Output the (X, Y) coordinate of the center of the cell containing the given text.  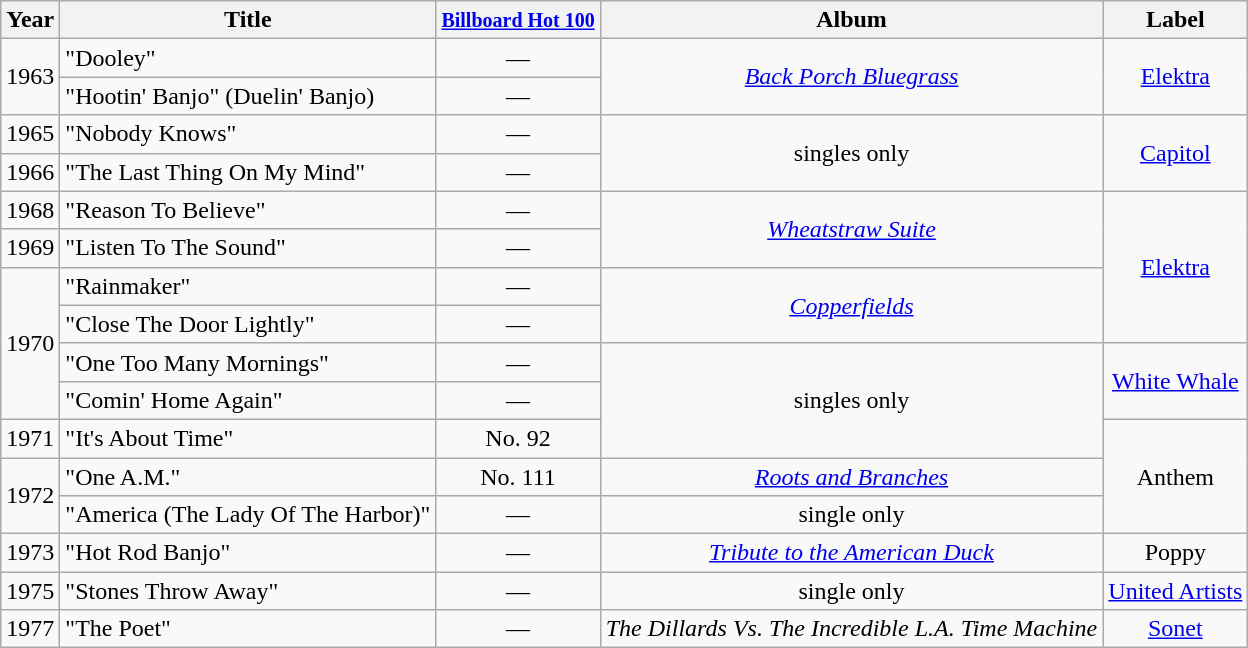
"Stones Throw Away" (248, 591)
1970 (30, 343)
Title (248, 20)
"Listen To The Sound" (248, 248)
Copperfields (852, 305)
"Close The Door Lightly" (248, 324)
United Artists (1176, 591)
Year (30, 20)
1969 (30, 248)
1973 (30, 553)
"Dooley" (248, 58)
Wheatstraw Suite (852, 229)
Anthem (1176, 476)
Roots and Branches (852, 477)
"It's About Time" (248, 438)
Tribute to the American Duck (852, 553)
1965 (30, 134)
1971 (30, 438)
1968 (30, 210)
1977 (30, 629)
1963 (30, 77)
White Whale (1176, 381)
"One A.M." (248, 477)
Billboard Hot 100 (518, 20)
No. 111 (518, 477)
Back Porch Bluegrass (852, 77)
Sonet (1176, 629)
"One Too Many Mornings" (248, 362)
"Comin' Home Again" (248, 400)
"Nobody Knows" (248, 134)
Album (852, 20)
"Reason To Believe" (248, 210)
Poppy (1176, 553)
"The Poet" (248, 629)
1975 (30, 591)
Capitol (1176, 153)
"Rainmaker" (248, 286)
"America (The Lady Of The Harbor)" (248, 515)
Label (1176, 20)
1966 (30, 172)
No. 92 (518, 438)
The Dillards Vs. The Incredible L.A. Time Machine (852, 629)
1972 (30, 496)
"Hootin' Banjo" (Duelin' Banjo) (248, 96)
"Hot Rod Banjo" (248, 553)
"The Last Thing On My Mind" (248, 172)
